Pinpoint the cell where the given text exists, returning its [X, Y] midpoint coordinate. 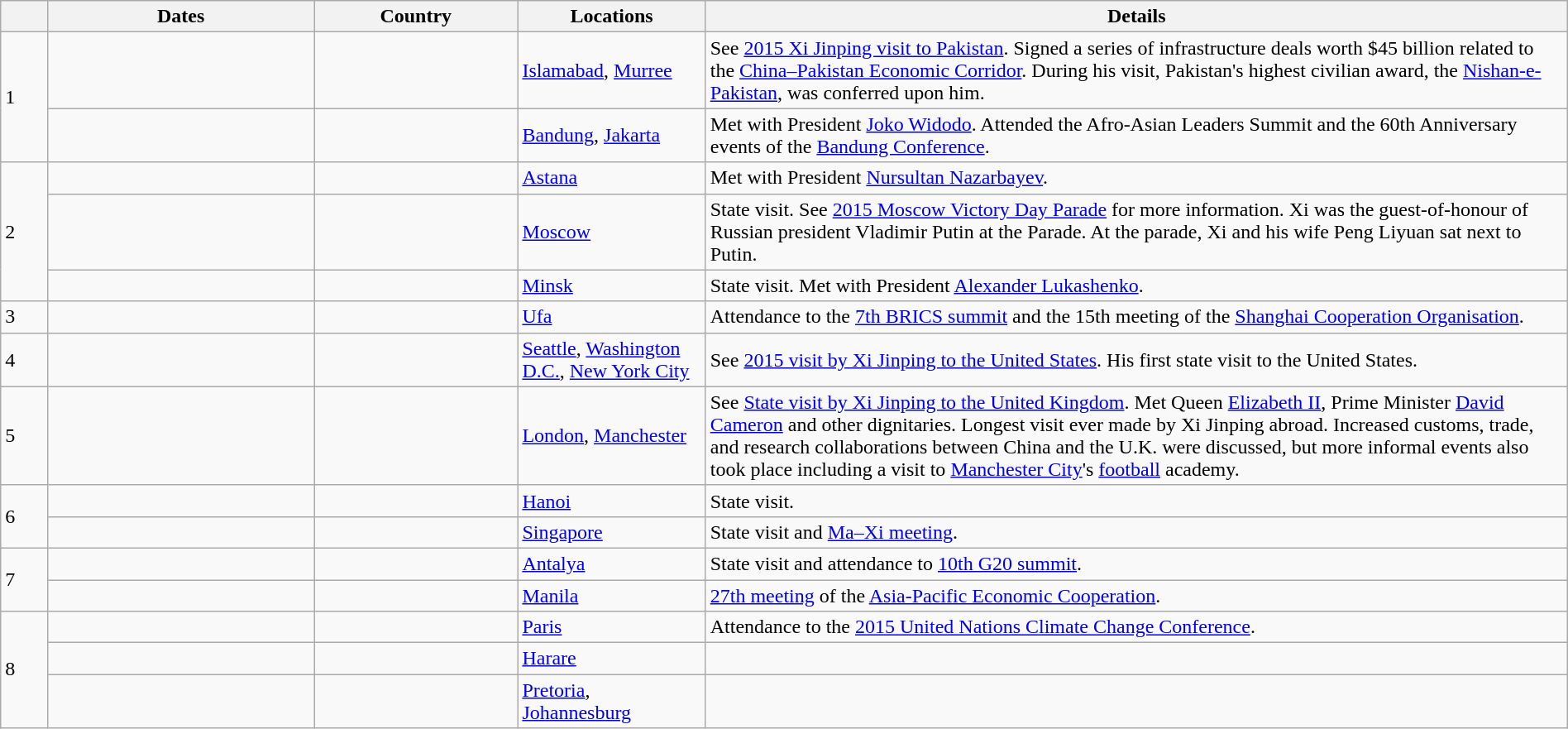
Antalya [612, 564]
Bandung, Jakarta [612, 136]
State visit and Ma–Xi meeting. [1136, 532]
State visit. [1136, 501]
Met with President Joko Widodo. Attended the Afro-Asian Leaders Summit and the 60th Anniversary events of the Bandung Conference. [1136, 136]
5 [25, 435]
Country [416, 17]
7 [25, 579]
Islamabad, Murree [612, 70]
Attendance to the 2015 United Nations Climate Change Conference. [1136, 627]
6 [25, 516]
Moscow [612, 232]
Paris [612, 627]
Singapore [612, 532]
Minsk [612, 285]
Hanoi [612, 501]
See 2015 visit by Xi Jinping to the United States. His first state visit to the United States. [1136, 359]
Details [1136, 17]
London, Manchester [612, 435]
2 [25, 232]
Locations [612, 17]
Harare [612, 659]
Attendance to the 7th BRICS summit and the 15th meeting of the Shanghai Cooperation Organisation. [1136, 317]
Met with President Nursultan Nazarbayev. [1136, 178]
4 [25, 359]
Astana [612, 178]
27th meeting of the Asia-Pacific Economic Cooperation. [1136, 595]
1 [25, 98]
Pretoria, Johannesburg [612, 702]
8 [25, 670]
Seattle, Washington D.C., New York City [612, 359]
Manila [612, 595]
Dates [181, 17]
3 [25, 317]
State visit. Met with President Alexander Lukashenko. [1136, 285]
State visit and attendance to 10th G20 summit. [1136, 564]
Ufa [612, 317]
